Pinpoint the cell where the given text exists, returning its [x, y] midpoint coordinate. 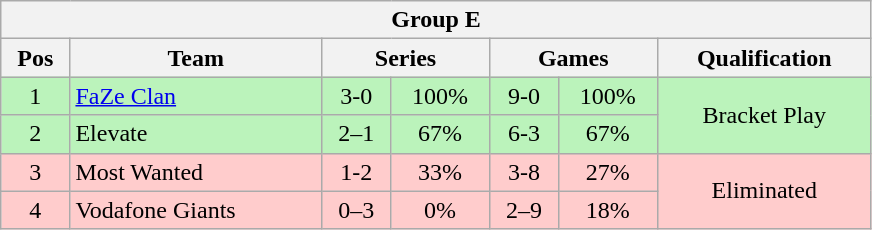
Qualification [764, 58]
9-0 [524, 96]
1-2 [356, 172]
FaZe Clan [196, 96]
Group E [436, 20]
3-0 [356, 96]
2 [36, 134]
3-8 [524, 172]
2–1 [356, 134]
18% [608, 210]
Series [406, 58]
0% [440, 210]
33% [440, 172]
Vodafone Giants [196, 210]
2–9 [524, 210]
1 [36, 96]
0–3 [356, 210]
Pos [36, 58]
27% [608, 172]
Team [196, 58]
Eliminated [764, 191]
6-3 [524, 134]
3 [36, 172]
Most Wanted [196, 172]
4 [36, 210]
Bracket Play [764, 115]
Games [573, 58]
Elevate [196, 134]
